Scan for the cell matching the given text and deliver its [X, Y] coordinate at center. 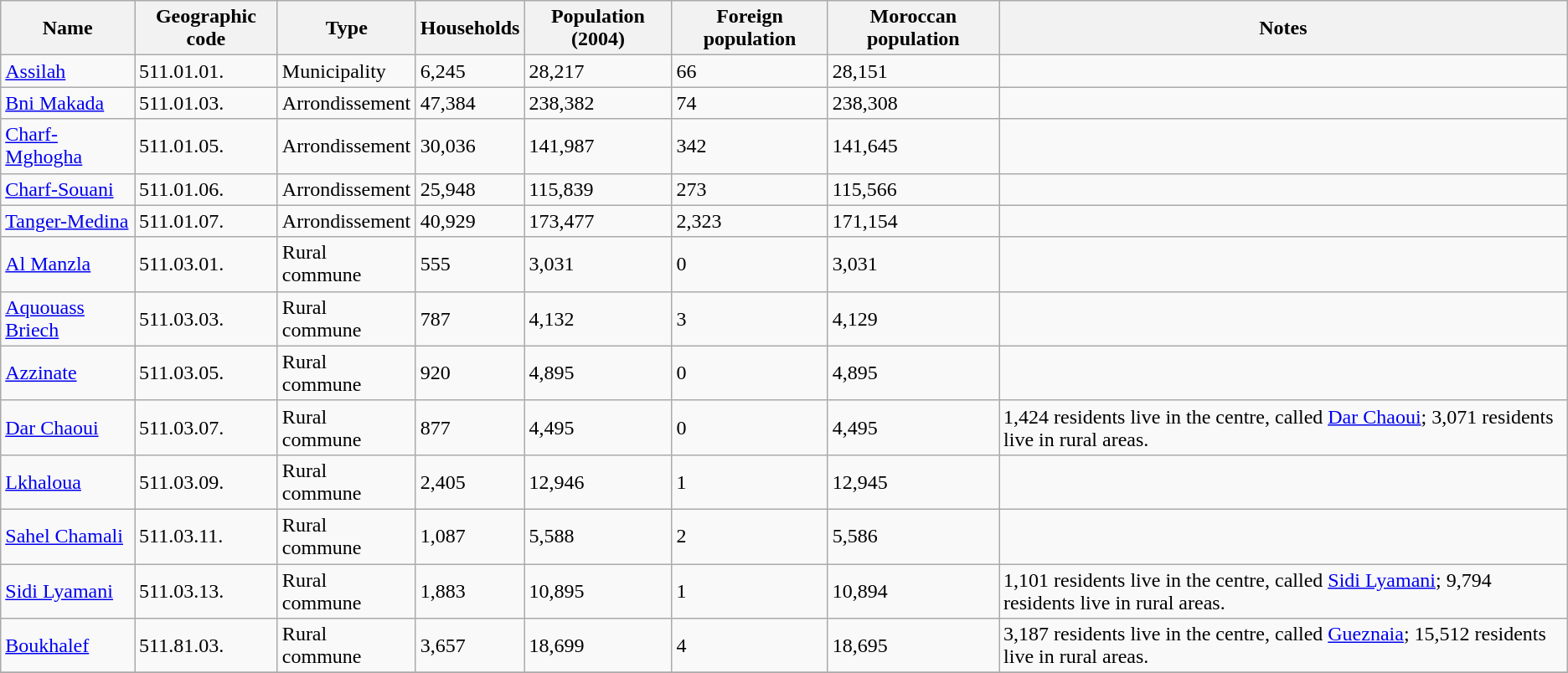
25,948 [470, 189]
18,699 [598, 646]
6,245 [470, 71]
2,405 [470, 482]
511.03.13. [206, 591]
877 [470, 427]
12,945 [913, 482]
4 [750, 646]
Lkhaloua [68, 482]
Tanger-Medina [68, 221]
5,586 [913, 536]
Charf-Souani [68, 189]
Population (2004) [598, 28]
Households [470, 28]
Boukhalef [68, 646]
40,929 [470, 221]
511.81.03. [206, 646]
3,187 residents live in the centre, called Gueznaia; 15,512 residents live in rural areas. [1283, 646]
1,424 residents live in the centre, called Dar Chaoui; 3,071 residents live in rural areas. [1283, 427]
1,883 [470, 591]
47,384 [470, 103]
28,151 [913, 71]
Al Manzla [68, 265]
555 [470, 265]
2 [750, 536]
Sidi Lyamani [68, 591]
511.01.03. [206, 103]
Geographic code [206, 28]
Assilah [68, 71]
141,987 [598, 146]
115,839 [598, 189]
Moroccan population [913, 28]
10,895 [598, 591]
511.03.11. [206, 536]
Type [347, 28]
Sahel Chamali [68, 536]
Notes [1283, 28]
28,217 [598, 71]
171,154 [913, 221]
238,382 [598, 103]
Azzinate [68, 373]
1,087 [470, 536]
Bni Makada [68, 103]
Name [68, 28]
511.01.01. [206, 71]
342 [750, 146]
511.03.09. [206, 482]
115,566 [913, 189]
3 [750, 318]
10,894 [913, 591]
511.03.07. [206, 427]
Aquouass Briech [68, 318]
920 [470, 373]
Foreign population [750, 28]
787 [470, 318]
173,477 [598, 221]
511.03.05. [206, 373]
511.01.07. [206, 221]
18,695 [913, 646]
30,036 [470, 146]
2,323 [750, 221]
511.03.01. [206, 265]
66 [750, 71]
Dar Chaoui [68, 427]
4,129 [913, 318]
141,645 [913, 146]
511.03.03. [206, 318]
1,101 residents live in the centre, called Sidi Lyamani; 9,794 residents live in rural areas. [1283, 591]
4,132 [598, 318]
12,946 [598, 482]
Municipality [347, 71]
273 [750, 189]
74 [750, 103]
5,588 [598, 536]
Charf-Mghogha [68, 146]
511.01.06. [206, 189]
3,657 [470, 646]
238,308 [913, 103]
511.01.05. [206, 146]
